From the cell containing the given text, extract its center point as [x, y] coordinate. 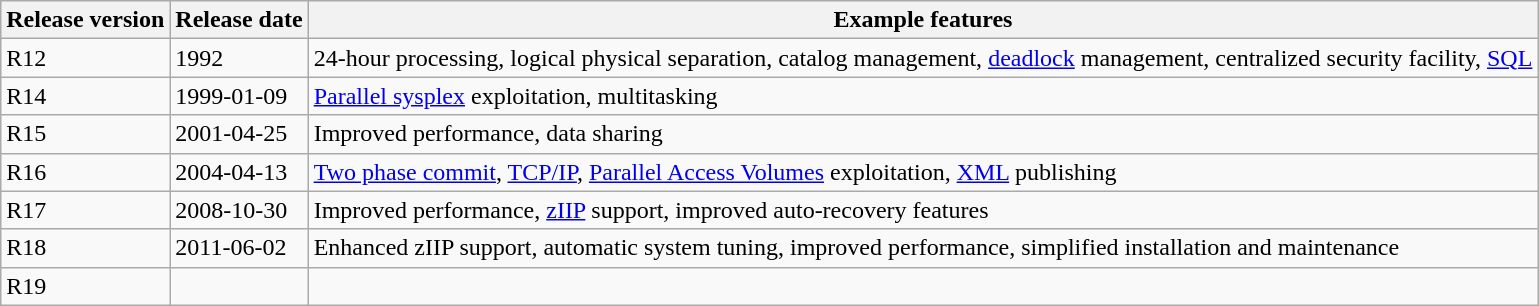
24-hour processing, logical physical separation, catalog management, deadlock management, centralized security facility, SQL [923, 58]
1999-01-09 [239, 96]
2011-06-02 [239, 248]
R17 [86, 210]
Two phase commit, TCP/IP, Parallel Access Volumes exploitation, XML publishing [923, 172]
1992 [239, 58]
Parallel sysplex exploitation, multitasking [923, 96]
R12 [86, 58]
Improved performance, zIIP support, improved auto-recovery features [923, 210]
R16 [86, 172]
R18 [86, 248]
R19 [86, 286]
2001-04-25 [239, 134]
Improved performance, data sharing [923, 134]
R15 [86, 134]
2004-04-13 [239, 172]
Release version [86, 20]
Example features [923, 20]
Enhanced zIIP support, automatic system tuning, improved performance, simplified installation and maintenance [923, 248]
Release date [239, 20]
R14 [86, 96]
2008-10-30 [239, 210]
